Locate the cell with the specified text and output its (x, y) center coordinate. 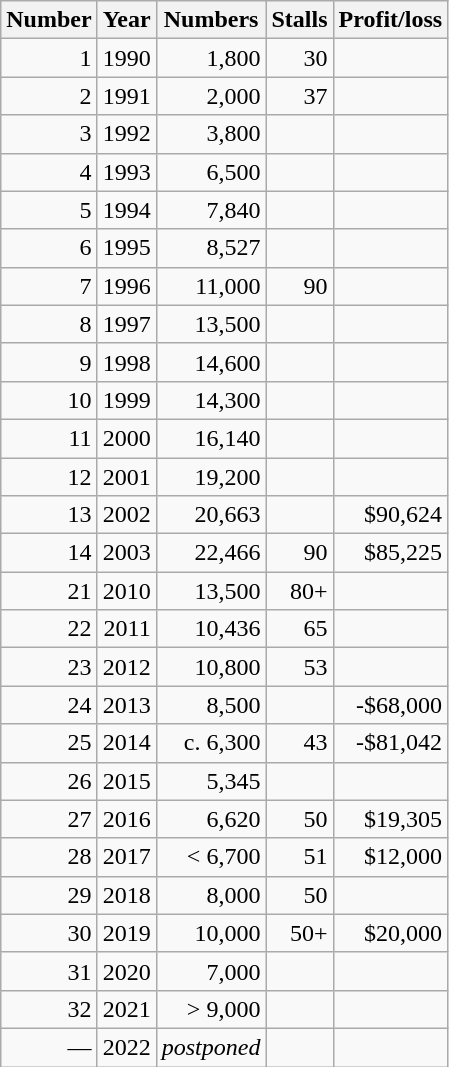
2019 (126, 933)
postponed (211, 1047)
7,840 (211, 210)
31 (49, 971)
Stalls (300, 20)
29 (49, 895)
25 (49, 743)
51 (300, 857)
2002 (126, 515)
2021 (126, 1009)
10,000 (211, 933)
53 (300, 667)
$19,305 (390, 819)
1993 (126, 172)
1999 (126, 400)
27 (49, 819)
6,500 (211, 172)
2010 (126, 591)
1992 (126, 134)
2018 (126, 895)
Year (126, 20)
2013 (126, 705)
4 (49, 172)
12 (49, 477)
2017 (126, 857)
2011 (126, 629)
2020 (126, 971)
9 (49, 362)
1998 (126, 362)
14,300 (211, 400)
2003 (126, 553)
11 (49, 438)
$12,000 (390, 857)
43 (300, 743)
2 (49, 96)
80+ (300, 591)
-$68,000 (390, 705)
22,466 (211, 553)
26 (49, 781)
22 (49, 629)
$85,225 (390, 553)
2001 (126, 477)
24 (49, 705)
2016 (126, 819)
2015 (126, 781)
5,345 (211, 781)
$90,624 (390, 515)
7,000 (211, 971)
21 (49, 591)
1997 (126, 324)
14 (49, 553)
1,800 (211, 58)
6 (49, 248)
1994 (126, 210)
2000 (126, 438)
Profit/loss (390, 20)
7 (49, 286)
8,527 (211, 248)
-$81,042 (390, 743)
1990 (126, 58)
3 (49, 134)
8,500 (211, 705)
1 (49, 58)
11,000 (211, 286)
50+ (300, 933)
> 9,000 (211, 1009)
65 (300, 629)
1996 (126, 286)
13 (49, 515)
2014 (126, 743)
Numbers (211, 20)
8,000 (211, 895)
5 (49, 210)
19,200 (211, 477)
1991 (126, 96)
20,663 (211, 515)
8 (49, 324)
28 (49, 857)
3,800 (211, 134)
1995 (126, 248)
23 (49, 667)
10 (49, 400)
6,620 (211, 819)
16,140 (211, 438)
37 (300, 96)
2,000 (211, 96)
10,436 (211, 629)
2012 (126, 667)
2022 (126, 1047)
$20,000 (390, 933)
Number (49, 20)
— (49, 1047)
< 6,700 (211, 857)
32 (49, 1009)
14,600 (211, 362)
10,800 (211, 667)
c. 6,300 (211, 743)
